Extract the (X, Y) coordinate from the center of the cell holding the provided text.  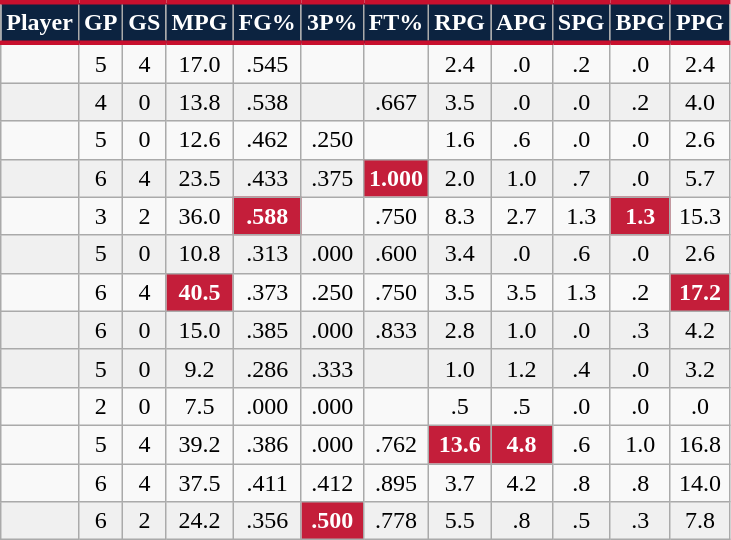
.313 (267, 254)
.386 (267, 444)
.375 (332, 178)
.412 (332, 483)
13.6 (460, 444)
10.8 (200, 254)
.545 (267, 63)
16.8 (700, 444)
RPG (460, 22)
37.5 (200, 483)
BPG (640, 22)
.500 (332, 521)
14.0 (700, 483)
4.0 (700, 102)
2.7 (522, 216)
.778 (396, 521)
FG% (267, 22)
40.5 (200, 292)
FT% (396, 22)
7.8 (700, 521)
15.0 (200, 330)
17.0 (200, 63)
4.8 (522, 444)
3.7 (460, 483)
APG (522, 22)
.7 (581, 178)
.462 (267, 140)
13.8 (200, 102)
.4 (581, 368)
.667 (396, 102)
.433 (267, 178)
.538 (267, 102)
9.2 (200, 368)
GS (144, 22)
GP (100, 22)
MPG (200, 22)
24.2 (200, 521)
.588 (267, 216)
23.5 (200, 178)
39.2 (200, 444)
2.0 (460, 178)
.600 (396, 254)
.833 (396, 330)
.385 (267, 330)
.895 (396, 483)
.373 (267, 292)
7.5 (200, 406)
3 (100, 216)
3P% (332, 22)
36.0 (200, 216)
12.6 (200, 140)
1.6 (460, 140)
3.4 (460, 254)
.286 (267, 368)
SPG (581, 22)
8.3 (460, 216)
.333 (332, 368)
2.8 (460, 330)
5.7 (700, 178)
15.3 (700, 216)
1.000 (396, 178)
PPG (700, 22)
Player (40, 22)
.411 (267, 483)
3.2 (700, 368)
.762 (396, 444)
5.5 (460, 521)
.356 (267, 521)
1.2 (522, 368)
17.2 (700, 292)
